For the text-containing cell, return its midpoint in [X, Y] coordinate format. 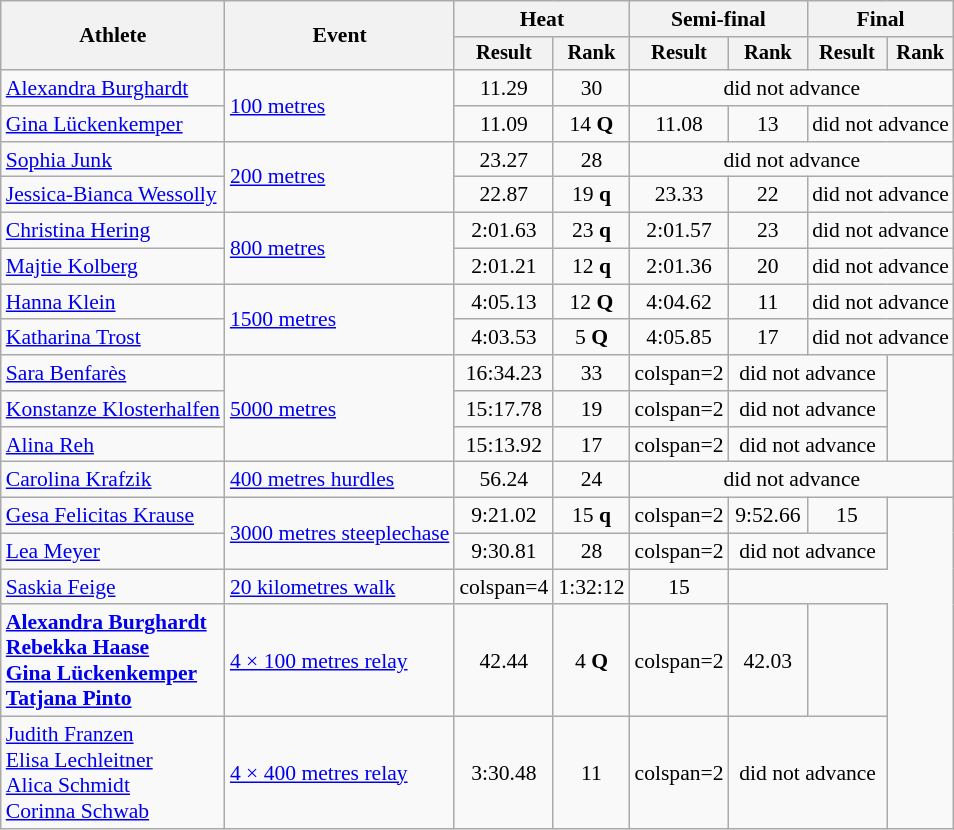
2:01.36 [680, 267]
42.03 [768, 661]
1:32:12 [591, 587]
1500 metres [340, 320]
Heat [542, 19]
Christina Hering [113, 231]
Semi-final [719, 19]
Final [880, 19]
Gesa Felicitas Krause [113, 516]
400 metres hurdles [340, 480]
2:01.21 [504, 267]
4:04.62 [680, 302]
19 q [591, 195]
15 q [591, 516]
16:34.23 [504, 373]
Jessica-Bianca Wessolly [113, 195]
Konstanze Klosterhalfen [113, 409]
4 Q [591, 661]
Gina Lückenkemper [113, 124]
4:05.13 [504, 302]
15:17.78 [504, 409]
15:13.92 [504, 445]
3:30.48 [504, 773]
Alexandra BurghardtRebekka HaaseGina LückenkemperTatjana Pinto [113, 661]
Hanna Klein [113, 302]
Judith FranzenElisa LechleitnerAlica SchmidtCorinna Schwab [113, 773]
Alexandra Burghardt [113, 88]
Majtie Kolberg [113, 267]
Athlete [113, 36]
23 [768, 231]
200 metres [340, 178]
23 q [591, 231]
33 [591, 373]
9:30.81 [504, 552]
4 × 100 metres relay [340, 661]
Sara Benfarès [113, 373]
22.87 [504, 195]
9:52.66 [768, 516]
Sophia Junk [113, 160]
56.24 [504, 480]
800 metres [340, 248]
19 [591, 409]
14 Q [591, 124]
4 × 400 metres relay [340, 773]
4:03.53 [504, 338]
Carolina Krafzik [113, 480]
100 metres [340, 106]
5 Q [591, 338]
9:21.02 [504, 516]
3000 metres steeplechase [340, 534]
11.29 [504, 88]
12 Q [591, 302]
colspan=4 [504, 587]
23.33 [680, 195]
22 [768, 195]
11.09 [504, 124]
2:01.63 [504, 231]
20 kilometres walk [340, 587]
11.08 [680, 124]
Saskia Feige [113, 587]
23.27 [504, 160]
4:05.85 [680, 338]
24 [591, 480]
Katharina Trost [113, 338]
2:01.57 [680, 231]
13 [768, 124]
Lea Meyer [113, 552]
30 [591, 88]
42.44 [504, 661]
20 [768, 267]
5000 metres [340, 408]
12 q [591, 267]
Alina Reh [113, 445]
Event [340, 36]
